Detect which cell encompasses the target text, then output its [x, y] center coordinate. 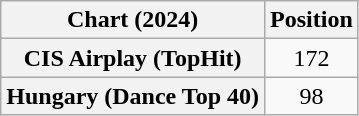
Hungary (Dance Top 40) [133, 96]
Position [312, 20]
Chart (2024) [133, 20]
98 [312, 96]
CIS Airplay (TopHit) [133, 58]
172 [312, 58]
